Return (X, Y) of the center of cell containing provided text 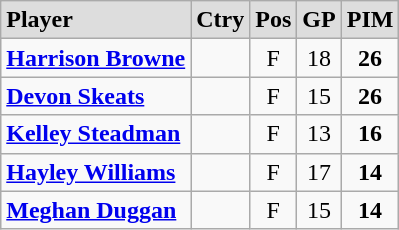
PIM (370, 20)
Kelley Steadman (96, 134)
Devon Skeats (96, 96)
Meghan Duggan (96, 210)
13 (319, 134)
Harrison Browne (96, 58)
16 (370, 134)
Pos (274, 20)
18 (319, 58)
Hayley Williams (96, 172)
Ctry (220, 20)
Player (96, 20)
GP (319, 20)
17 (319, 172)
